Extract the [x, y] coordinate from the center of the cell holding the provided text.  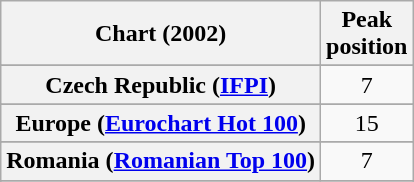
Romania (Romanian Top 100) [161, 161]
Europe (Eurochart Hot 100) [161, 123]
15 [367, 123]
Chart (2002) [161, 34]
Czech Republic (IFPI) [161, 85]
Peakposition [367, 34]
